Locate the cell with the specified text and output its [x, y] center coordinate. 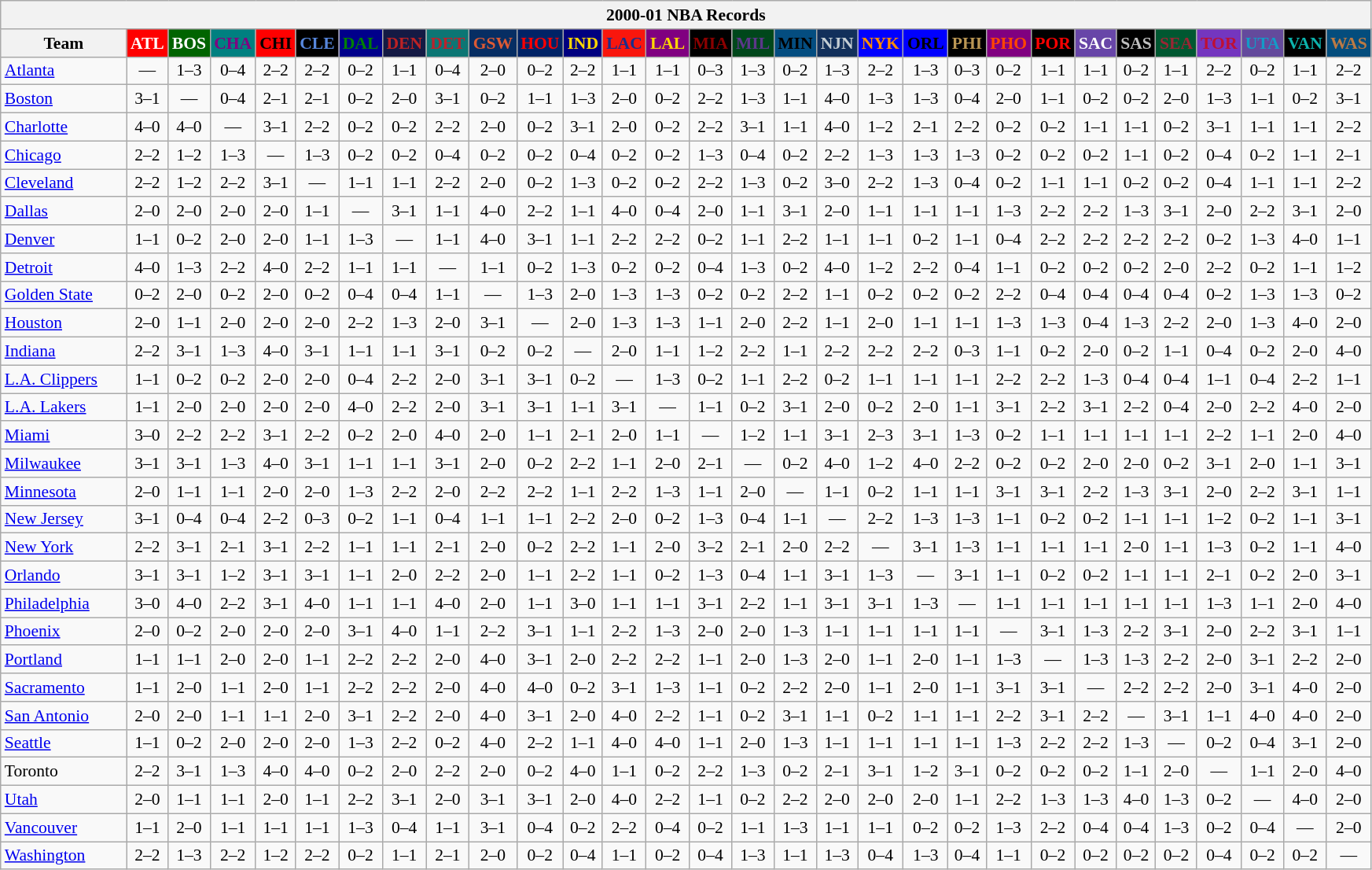
Sacramento [64, 688]
VAN [1305, 43]
Golden State [64, 295]
Seattle [64, 743]
NJN [837, 43]
Vancouver [64, 828]
CHA [233, 43]
Denver [64, 239]
DEN [404, 43]
UTA [1263, 43]
ORL [926, 43]
Miami [64, 436]
Toronto [64, 772]
Milwaukee [64, 463]
TOR [1219, 43]
MIA [710, 43]
New York [64, 547]
Phoenix [64, 632]
CLE [318, 43]
Chicago [64, 155]
Minnesota [64, 492]
NYK [881, 43]
MIL [753, 43]
Atlanta [64, 71]
LAL [668, 43]
HOU [539, 43]
Orlando [64, 576]
SAC [1096, 43]
WAS [1349, 43]
Washington [64, 856]
POR [1053, 43]
DAL [361, 43]
Indiana [64, 352]
GSW [494, 43]
New Jersey [64, 519]
Utah [64, 800]
CHI [275, 43]
3–2 [710, 547]
L.A. Clippers [64, 379]
SAS [1136, 43]
MIN [795, 43]
Houston [64, 323]
BOS [189, 43]
PHI [967, 43]
2000-01 NBA Records [686, 15]
Detroit [64, 267]
PHO [1008, 43]
2–3 [881, 436]
DET [448, 43]
IND [583, 43]
Philadelphia [64, 603]
Boston [64, 99]
ATL [148, 43]
Portland [64, 660]
Team [64, 43]
SEA [1176, 43]
Dallas [64, 212]
L.A. Lakers [64, 407]
Cleveland [64, 183]
San Antonio [64, 716]
LAC [624, 43]
Charlotte [64, 127]
